Determine the [X, Y] coordinate at the center of the cell enclosing the given text.  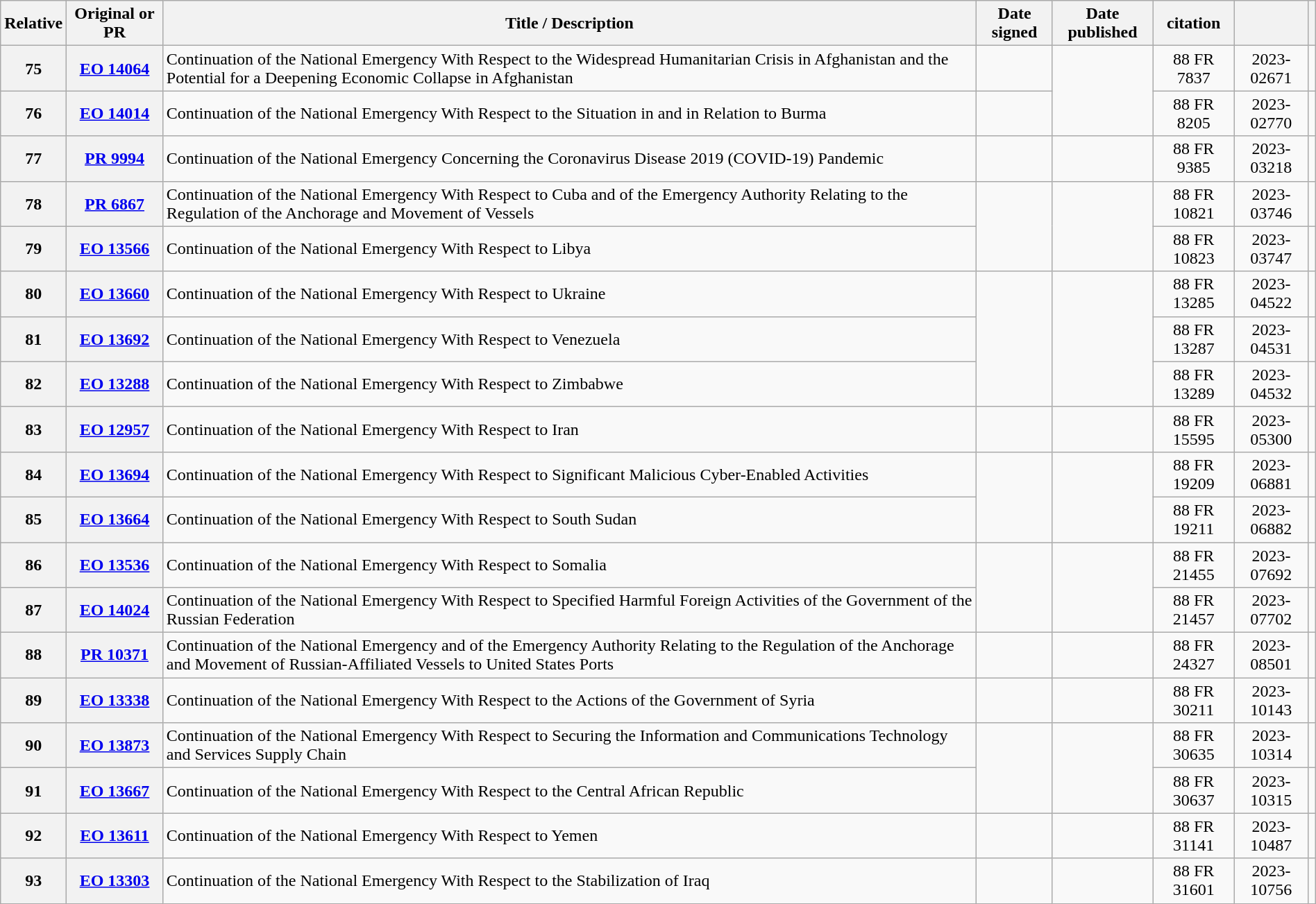
88 FR 7837 [1194, 68]
Continuation of the National Emergency With Respect to Zimbabwe [569, 384]
88 FR 19209 [1194, 475]
2023-03218 [1272, 158]
88 FR 8205 [1194, 114]
EO 13536 [115, 565]
Title / Description [569, 24]
76 [33, 114]
EO 13611 [115, 835]
80 [33, 294]
91 [33, 791]
Continuation of the National Emergency With Respect to Venezuela [569, 339]
Continuation of the National Emergency With Respect to Ukraine [569, 294]
Continuation of the National Emergency With Respect to Iran [569, 429]
2023-05300 [1272, 429]
88 FR 9385 [1194, 158]
86 [33, 565]
90 [33, 745]
EO 13566 [115, 248]
88 FR 19211 [1194, 519]
89 [33, 701]
88 FR 10821 [1194, 204]
88 [33, 655]
2023-06881 [1272, 475]
88 FR 30635 [1194, 745]
2023-02770 [1272, 114]
Continuation of the National Emergency With Respect to Somalia [569, 565]
EO 14014 [115, 114]
88 FR 30637 [1194, 791]
87 [33, 611]
2023-10756 [1272, 881]
Continuation of the National Emergency With Respect to Libya [569, 248]
EO 14024 [115, 611]
citation [1194, 24]
Original or PR [115, 24]
EO 12957 [115, 429]
PR 10371 [115, 655]
Continuation of the National Emergency With Respect to the Actions of the Government of Syria [569, 701]
2023-02671 [1272, 68]
PR 9994 [115, 158]
Continuation of the National Emergency Concerning the Coronavirus Disease 2019 (COVID-19) Pandemic [569, 158]
2023-04531 [1272, 339]
EO 13288 [115, 384]
2023-04522 [1272, 294]
Continuation of the National Emergency With Respect to Specified Harmful Foreign Activities of the Government of the Russian Federation [569, 611]
84 [33, 475]
2023-10143 [1272, 701]
81 [33, 339]
2023-07702 [1272, 611]
EO 13664 [115, 519]
Continuation of the National Emergency With Respect to Securing the Information and Communications Technology and Services Supply Chain [569, 745]
EO 13873 [115, 745]
Date published [1102, 24]
Continuation of the National Emergency With Respect to Yemen [569, 835]
88 FR 31601 [1194, 881]
88 FR 13285 [1194, 294]
88 FR 15595 [1194, 429]
88 FR 31141 [1194, 835]
EO 13660 [115, 294]
2023-06882 [1272, 519]
Date signed [1015, 24]
2023-10314 [1272, 745]
88 FR 13289 [1194, 384]
Continuation of the National Emergency With Respect to the Central African Republic [569, 791]
Relative [33, 24]
EO 13303 [115, 881]
88 FR 21457 [1194, 611]
92 [33, 835]
2023-10315 [1272, 791]
93 [33, 881]
88 FR 30211 [1194, 701]
EO 14064 [115, 68]
88 FR 13287 [1194, 339]
79 [33, 248]
78 [33, 204]
75 [33, 68]
77 [33, 158]
85 [33, 519]
88 FR 24327 [1194, 655]
Continuation of the National Emergency With Respect to South Sudan [569, 519]
2023-08501 [1272, 655]
2023-10487 [1272, 835]
EO 13338 [115, 701]
2023-03747 [1272, 248]
Continuation of the National Emergency With Respect to Significant Malicious Cyber-Enabled Activities [569, 475]
88 FR 10823 [1194, 248]
EO 13694 [115, 475]
PR 6867 [115, 204]
2023-04532 [1272, 384]
83 [33, 429]
EO 13692 [115, 339]
82 [33, 384]
2023-07692 [1272, 565]
88 FR 21455 [1194, 565]
2023-03746 [1272, 204]
EO 13667 [115, 791]
Continuation of the National Emergency With Respect to the Stabilization of Iraq [569, 881]
Continuation of the National Emergency With Respect to the Situation in and in Relation to Burma [569, 114]
